For the text-containing cell, return its midpoint in (X, Y) coordinate format. 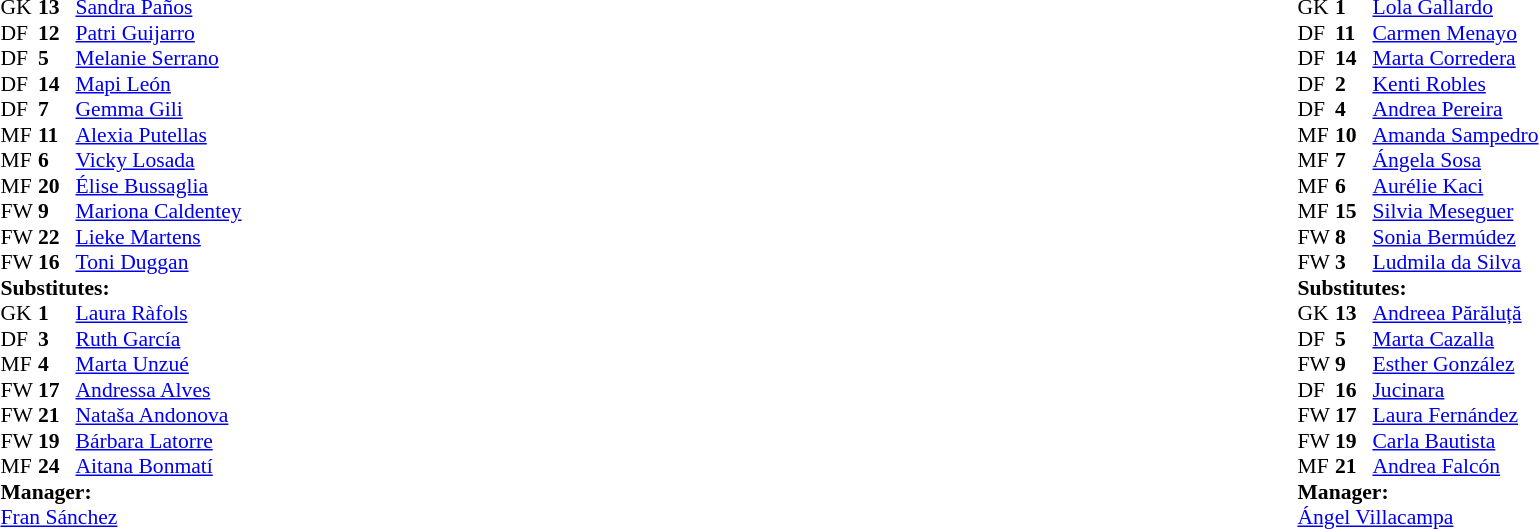
Silvia Meseguer (1455, 211)
Esther González (1455, 365)
Sonia Bermúdez (1455, 237)
Lieke Martens (159, 237)
Laura Fernández (1455, 415)
Andrea Falcón (1455, 467)
Alexia Putellas (159, 135)
2 (1354, 84)
Ludmila da Silva (1455, 263)
24 (57, 467)
Élise Bussaglia (159, 186)
Vicky Losada (159, 161)
Andreea Părăluță (1455, 313)
Marta Cazalla (1455, 339)
Amanda Sampedro (1455, 135)
13 (1354, 313)
Ángela Sosa (1455, 161)
1 (57, 313)
Mariona Caldentey (159, 211)
20 (57, 186)
Marta Unzué (159, 365)
10 (1354, 135)
Mapi León (159, 84)
Carla Bautista (1455, 441)
Marta Corredera (1455, 59)
Laura Ràfols (159, 313)
8 (1354, 237)
Toni Duggan (159, 263)
Andrea Pereira (1455, 109)
Aurélie Kaci (1455, 186)
15 (1354, 211)
Andressa Alves (159, 390)
Kenti Robles (1455, 84)
Aitana Bonmatí (159, 467)
12 (57, 33)
Ruth García (159, 339)
Patri Guijarro (159, 33)
Carmen Menayo (1455, 33)
Gemma Gili (159, 109)
Jucinara (1455, 390)
Melanie Serrano (159, 59)
Bárbara Latorre (159, 441)
Nataša Andonova (159, 415)
22 (57, 237)
